Search for the cell housing the specified text and yield its [X, Y] center coordinate. 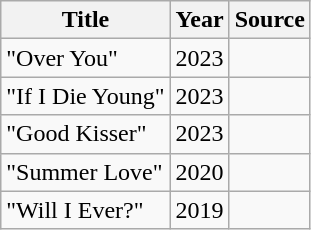
2020 [200, 172]
Title [86, 20]
Year [200, 20]
"Summer Love" [86, 172]
"Over You" [86, 58]
"If I Die Young" [86, 96]
"Good Kisser" [86, 134]
Source [270, 20]
"Will I Ever?" [86, 210]
2019 [200, 210]
